Find where the given text appears and provide that cell's center as (x, y) coordinate. 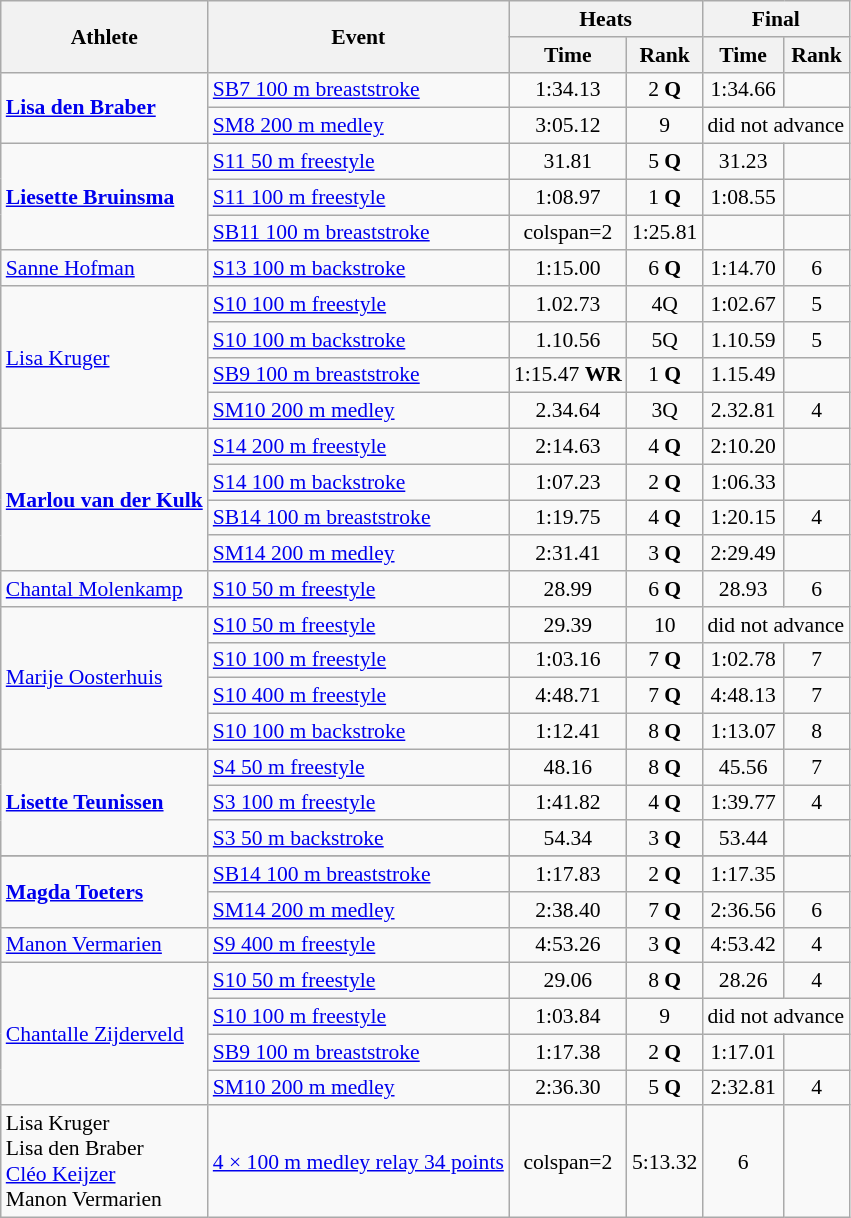
5:13.32 (664, 1162)
45.56 (742, 767)
Lisette Teunissen (104, 802)
1:03.16 (568, 660)
2:32.81 (742, 1088)
1:03.84 (568, 1017)
2:29.49 (742, 554)
2:36.30 (568, 1088)
Event (358, 36)
10 (664, 625)
2:10.20 (742, 447)
SB11 100 m breaststroke (358, 233)
3:05.12 (568, 126)
2:36.56 (742, 910)
S10 400 m freestyle (358, 696)
Lisa den Braber (104, 108)
1:20.15 (742, 518)
1:41.82 (568, 803)
Chantalle Zijderveld (104, 1034)
2.32.81 (742, 411)
Lisa Kruger (104, 357)
28.26 (742, 981)
1:12.41 (568, 732)
S3 100 m freestyle (358, 803)
31.81 (568, 162)
1:17.83 (568, 874)
1:07.23 (568, 482)
5Q (664, 340)
31.23 (742, 162)
S9 400 m freestyle (358, 945)
2:38.40 (568, 910)
4 × 100 m medley relay 34 points (358, 1162)
1.10.59 (742, 340)
SB7 100 m breaststroke (358, 90)
1:02.78 (742, 660)
S11 50 m freestyle (358, 162)
Heats (606, 19)
1:13.07 (742, 732)
S3 50 m backstroke (358, 839)
S11 100 m freestyle (358, 197)
4:53.42 (742, 945)
29.06 (568, 981)
Marlou van der Kulk (104, 500)
Athlete (104, 36)
1:02.67 (742, 304)
29.39 (568, 625)
Sanne Hofman (104, 269)
Magda Toeters (104, 892)
4:53.26 (568, 945)
1:14.70 (742, 269)
S14 100 m backstroke (358, 482)
54.34 (568, 839)
2:31.41 (568, 554)
3Q (664, 411)
1:08.97 (568, 197)
1:17.01 (742, 1052)
1:19.75 (568, 518)
Marije Oosterhuis (104, 678)
1:25.81 (664, 233)
2:14.63 (568, 447)
1:17.35 (742, 874)
1:15.47 WR (568, 375)
1:34.13 (568, 90)
4:48.13 (742, 696)
SM8 200 m medley (358, 126)
1:15.00 (568, 269)
1:08.55 (742, 197)
S4 50 m freestyle (358, 767)
S14 200 m freestyle (358, 447)
1.15.49 (742, 375)
1:39.77 (742, 803)
4Q (664, 304)
Manon Vermarien (104, 945)
1:17.38 (568, 1052)
S13 100 m backstroke (358, 269)
8 (816, 732)
Chantal Molenkamp (104, 589)
1:06.33 (742, 482)
1:34.66 (742, 90)
Liesette Bruinsma (104, 198)
28.93 (742, 589)
Final (776, 19)
2.34.64 (568, 411)
28.99 (568, 589)
1.10.56 (568, 340)
1.02.73 (568, 304)
Lisa Kruger Lisa den Braber Cléo Keijzer Manon Vermarien (104, 1162)
48.16 (568, 767)
4:48.71 (568, 696)
53.44 (742, 839)
